Output the (x, y) coordinate of the center of the cell containing the given text.  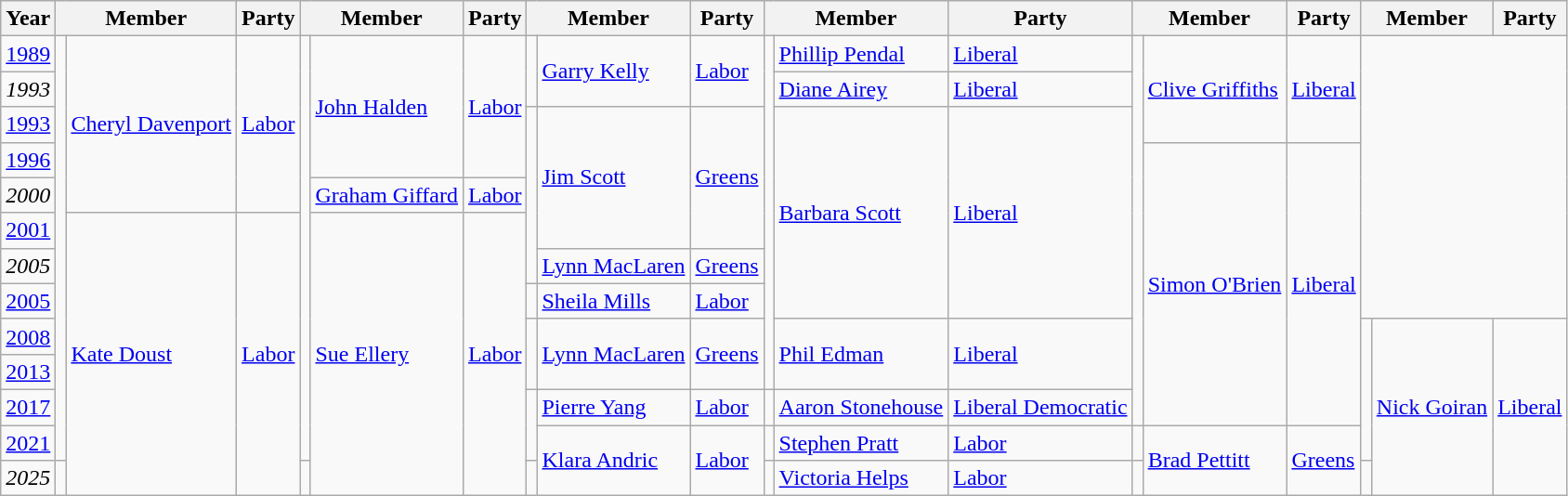
Aaron Stonehouse (861, 407)
1989 (28, 54)
Jim Scott (613, 177)
2021 (28, 443)
Phillip Pendal (861, 54)
Victoria Helps (861, 478)
Graham Giffard (386, 195)
Brad Pettitt (1215, 461)
2001 (28, 230)
Year (28, 19)
Cheryl Davenport (151, 124)
2008 (28, 336)
2000 (28, 195)
1996 (28, 160)
Pierre Yang (613, 407)
John Halden (386, 107)
Clive Griffiths (1215, 89)
2025 (28, 478)
Garry Kelly (613, 72)
Barbara Scott (861, 213)
Klara Andric (613, 461)
Stephen Pratt (861, 443)
Sue Ellery (386, 354)
Liberal Democratic (1040, 407)
Kate Doust (151, 354)
Simon O'Brien (1215, 283)
Diane Airey (861, 89)
Nick Goiran (1431, 407)
Phil Edman (861, 354)
2013 (28, 372)
Sheila Mills (613, 301)
2017 (28, 407)
